Locate the cell with the specified text and output its (X, Y) center coordinate. 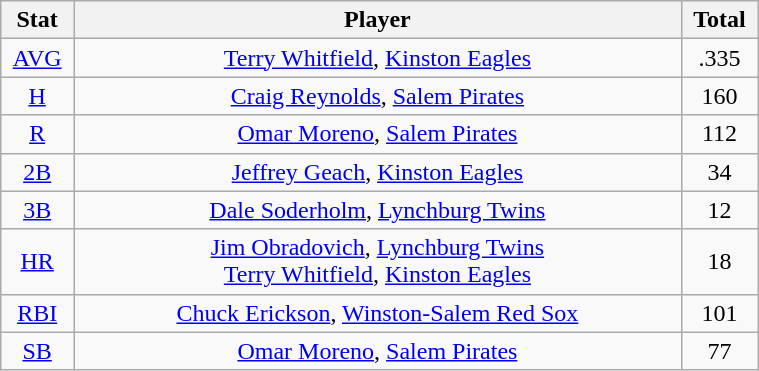
12 (719, 210)
R (38, 134)
Total (719, 20)
SB (38, 351)
34 (719, 172)
160 (719, 96)
18 (719, 262)
77 (719, 351)
Chuck Erickson, Winston-Salem Red Sox (378, 313)
101 (719, 313)
2B (38, 172)
Player (378, 20)
Craig Reynolds, Salem Pirates (378, 96)
Dale Soderholm, Lynchburg Twins (378, 210)
Jim Obradovich, Lynchburg Twins Terry Whitfield, Kinston Eagles (378, 262)
3B (38, 210)
112 (719, 134)
AVG (38, 58)
Terry Whitfield, Kinston Eagles (378, 58)
HR (38, 262)
Stat (38, 20)
RBI (38, 313)
Jeffrey Geach, Kinston Eagles (378, 172)
.335 (719, 58)
H (38, 96)
